Identify which cell holds the provided text, then report its (X, Y) central coordinate. 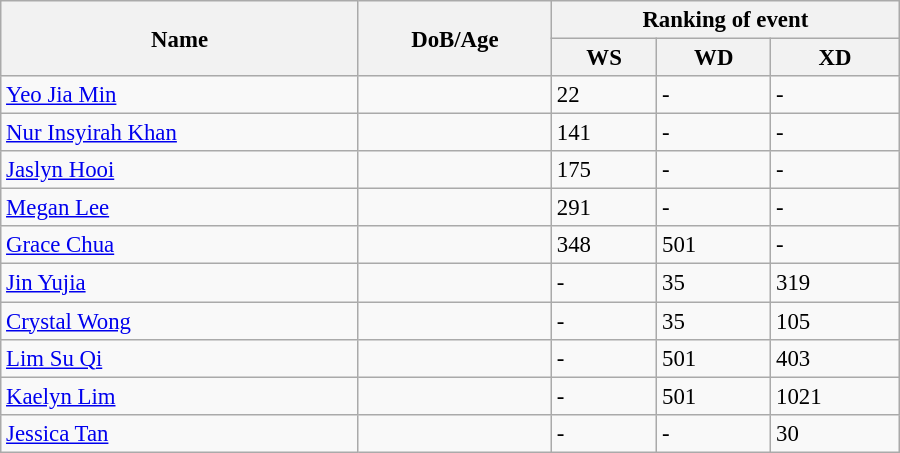
319 (836, 283)
Jaslyn Hooi (180, 170)
175 (604, 170)
291 (604, 208)
Lim Su Qi (180, 358)
Megan Lee (180, 208)
Nur Insyirah Khan (180, 133)
DoB/Age (454, 38)
WD (714, 58)
1021 (836, 396)
Kaelyn Lim (180, 396)
Jessica Tan (180, 433)
Jin Yujia (180, 283)
348 (604, 245)
Ranking of event (725, 20)
Crystal Wong (180, 321)
22 (604, 95)
105 (836, 321)
XD (836, 58)
141 (604, 133)
30 (836, 433)
Name (180, 38)
Grace Chua (180, 245)
403 (836, 358)
Yeo Jia Min (180, 95)
WS (604, 58)
